For the text-containing cell, return its midpoint in [X, Y] coordinate format. 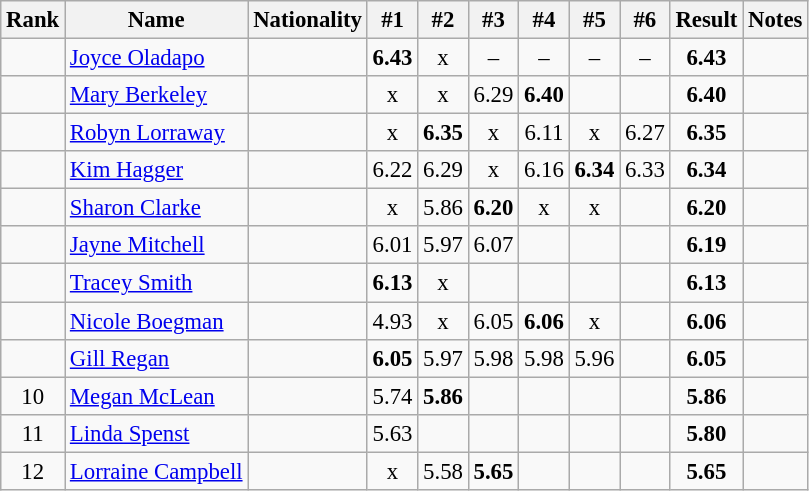
#5 [594, 20]
Result [706, 20]
5.80 [706, 433]
#4 [544, 20]
6.01 [392, 245]
10 [33, 396]
Gill Regan [156, 358]
5.74 [392, 396]
Jayne Mitchell [156, 245]
6.27 [645, 133]
Nicole Boegman [156, 321]
Name [156, 20]
Mary Berkeley [156, 95]
#6 [645, 20]
6.22 [392, 170]
Rank [33, 20]
6.19 [706, 245]
12 [33, 471]
Lorraine Campbell [156, 471]
4.93 [392, 321]
11 [33, 433]
Megan McLean [156, 396]
Nationality [308, 20]
Robyn Lorraway [156, 133]
Tracey Smith [156, 283]
6.11 [544, 133]
Linda Spenst [156, 433]
#2 [443, 20]
5.58 [443, 471]
6.07 [493, 245]
Kim Hagger [156, 170]
6.16 [544, 170]
6.33 [645, 170]
5.63 [392, 433]
5.96 [594, 358]
#3 [493, 20]
Notes [776, 20]
Joyce Oladapo [156, 58]
#1 [392, 20]
Sharon Clarke [156, 208]
